Find where the given text appears and provide that cell's center as [x, y] coordinate. 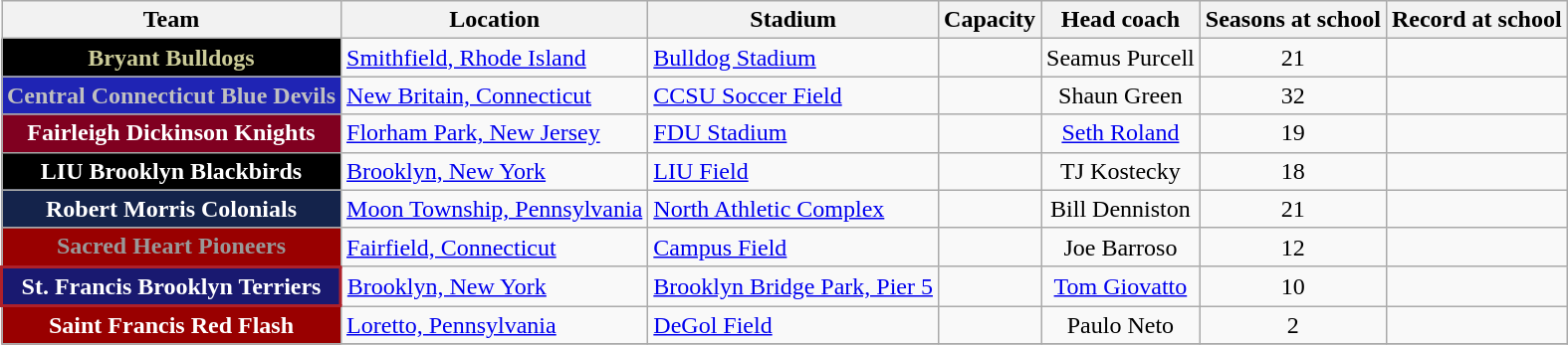
Team [171, 20]
Fairfield, Connecticut [495, 247]
Saint Francis Red Flash [171, 326]
Sacred Heart Pioneers [171, 247]
12 [1292, 247]
Tom Giovatto [1121, 286]
Head coach [1121, 20]
Record at school [1476, 20]
Joe Barroso [1121, 247]
10 [1292, 286]
CCSU Soccer Field [793, 95]
Florham Park, New Jersey [495, 133]
Smithfield, Rhode Island [495, 58]
St. Francis Brooklyn Terriers [171, 286]
Moon Township, Pennsylvania [495, 209]
Bulldog Stadium [793, 58]
19 [1292, 133]
FDU Stadium [793, 133]
Brooklyn Bridge Park, Pier 5 [793, 286]
Seth Roland [1121, 133]
Capacity [990, 20]
Robert Morris Colonials [171, 209]
Bill Denniston [1121, 209]
Seamus Purcell [1121, 58]
Campus Field [793, 247]
Loretto, Pennsylvania [495, 326]
LIU Brooklyn Blackbirds [171, 171]
Shaun Green [1121, 95]
New Britain, Connecticut [495, 95]
18 [1292, 171]
Central Connecticut Blue Devils [171, 95]
Seasons at school [1292, 20]
Location [495, 20]
North Athletic Complex [793, 209]
Paulo Neto [1121, 326]
32 [1292, 95]
Bryant Bulldogs [171, 58]
Fairleigh Dickinson Knights [171, 133]
TJ Kostecky [1121, 171]
LIU Field [793, 171]
2 [1292, 326]
DeGol Field [793, 326]
Stadium [793, 20]
